Capture the cell that displays the provided text and extract its [X, Y] central coordinate. 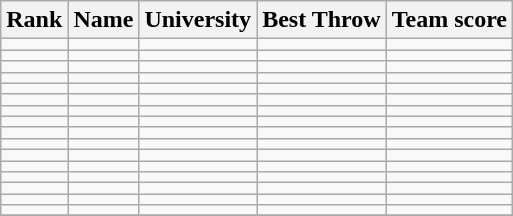
Best Throw [322, 20]
Name [104, 20]
University [198, 20]
Rank [34, 20]
Team score [449, 20]
